Scan for the cell matching the given text and deliver its [x, y] coordinate at center. 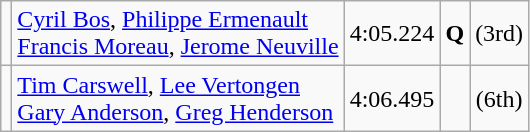
Cyril Bos, Philippe ErmenaultFrancis Moreau, Jerome Neuville [178, 34]
4:06.495 [392, 98]
Tim Carswell, Lee VertongenGary Anderson, Greg Henderson [178, 98]
(6th) [500, 98]
(3rd) [500, 34]
Q [455, 34]
4:05.224 [392, 34]
